Search for the cell housing the specified text and yield its [x, y] center coordinate. 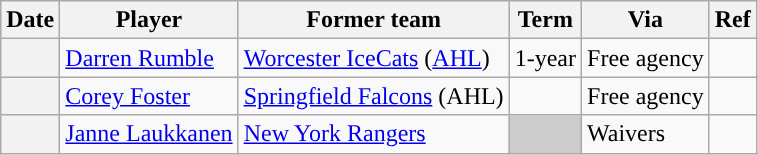
Janne Laukkanen [149, 134]
Waivers [646, 134]
Player [149, 20]
1-year [545, 58]
Corey Foster [149, 96]
Ref [732, 20]
Worcester IceCats (AHL) [374, 58]
Date [30, 20]
Former team [374, 20]
Springfield Falcons (AHL) [374, 96]
Term [545, 20]
Darren Rumble [149, 58]
Via [646, 20]
New York Rangers [374, 134]
